Output the [x, y] coordinate of the center of the cell containing the given text.  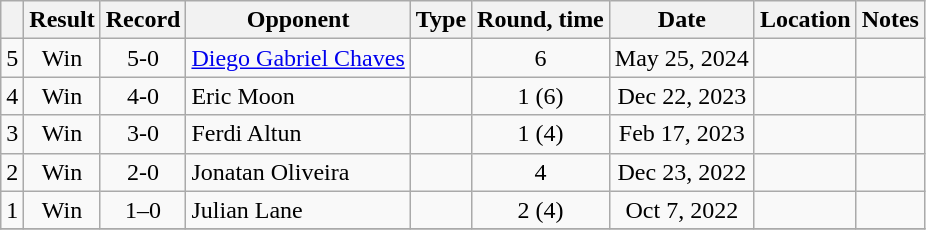
1–0 [143, 210]
5 [12, 58]
May 25, 2024 [682, 58]
1 [12, 210]
Type [440, 20]
4-0 [143, 96]
Round, time [541, 20]
Dec 23, 2022 [682, 172]
Location [805, 20]
2 (4) [541, 210]
2 [12, 172]
Opponent [298, 20]
3-0 [143, 134]
Ferdi Altun [298, 134]
Feb 17, 2023 [682, 134]
6 [541, 58]
2-0 [143, 172]
1 (4) [541, 134]
1 (6) [541, 96]
Julian Lane [298, 210]
Jonatan Oliveira [298, 172]
Record [143, 20]
Diego Gabriel Chaves [298, 58]
5-0 [143, 58]
Oct 7, 2022 [682, 210]
Date [682, 20]
Dec 22, 2023 [682, 96]
Result [62, 20]
3 [12, 134]
Notes [890, 20]
Eric Moon [298, 96]
